For the text-containing cell, return its midpoint in (X, Y) coordinate format. 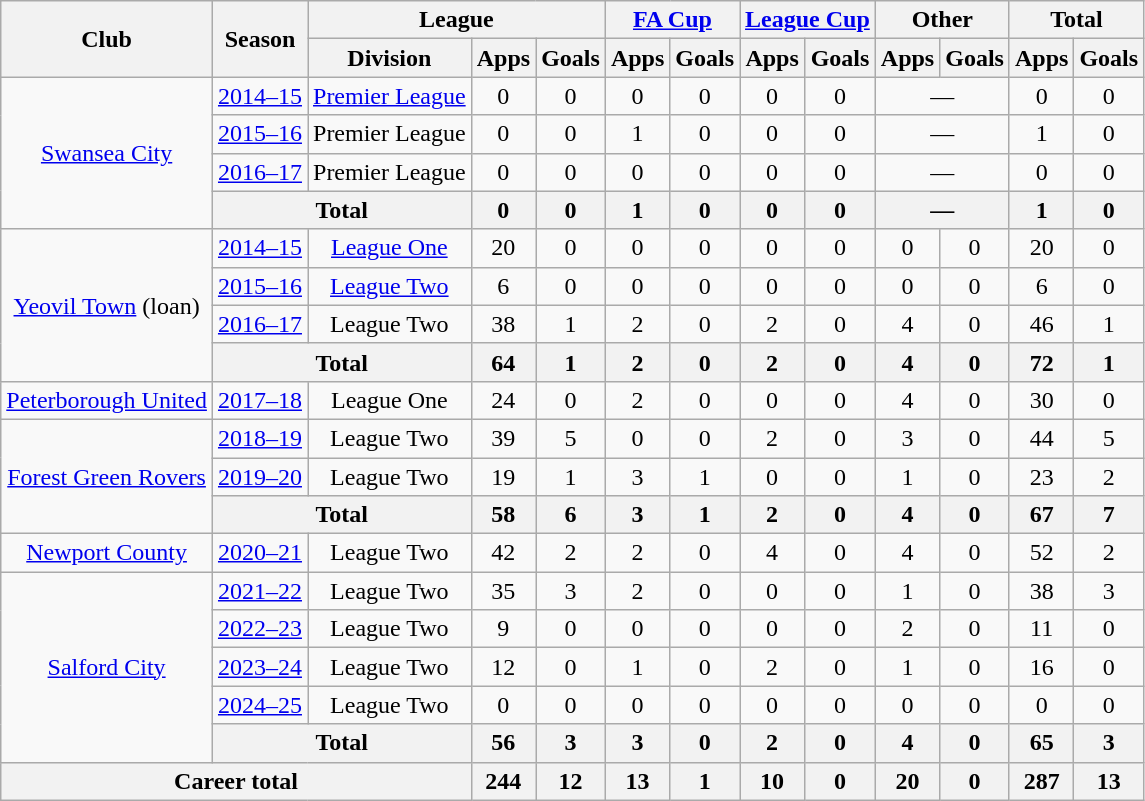
2020–21 (260, 553)
9 (503, 629)
Club (107, 39)
10 (772, 781)
24 (503, 400)
46 (1041, 324)
2023–24 (260, 667)
16 (1041, 667)
2017–18 (260, 400)
FA Cup (672, 20)
League (457, 20)
2022–23 (260, 629)
2021–22 (260, 591)
Yeovil Town (loan) (107, 305)
Newport County (107, 553)
72 (1041, 362)
Division (390, 58)
Forest Green Rovers (107, 476)
2019–20 (260, 477)
64 (503, 362)
2024–25 (260, 705)
52 (1041, 553)
39 (503, 438)
19 (503, 477)
44 (1041, 438)
Salford City (107, 667)
Swansea City (107, 153)
League Cup (808, 20)
Career total (236, 781)
67 (1041, 515)
Season (260, 39)
287 (1041, 781)
244 (503, 781)
65 (1041, 743)
56 (503, 743)
Peterborough United (107, 400)
2018–19 (260, 438)
42 (503, 553)
7 (1109, 515)
35 (503, 591)
30 (1041, 400)
Other (942, 20)
58 (503, 515)
23 (1041, 477)
11 (1041, 629)
